Scan for the cell matching the given text and deliver its [X, Y] coordinate at center. 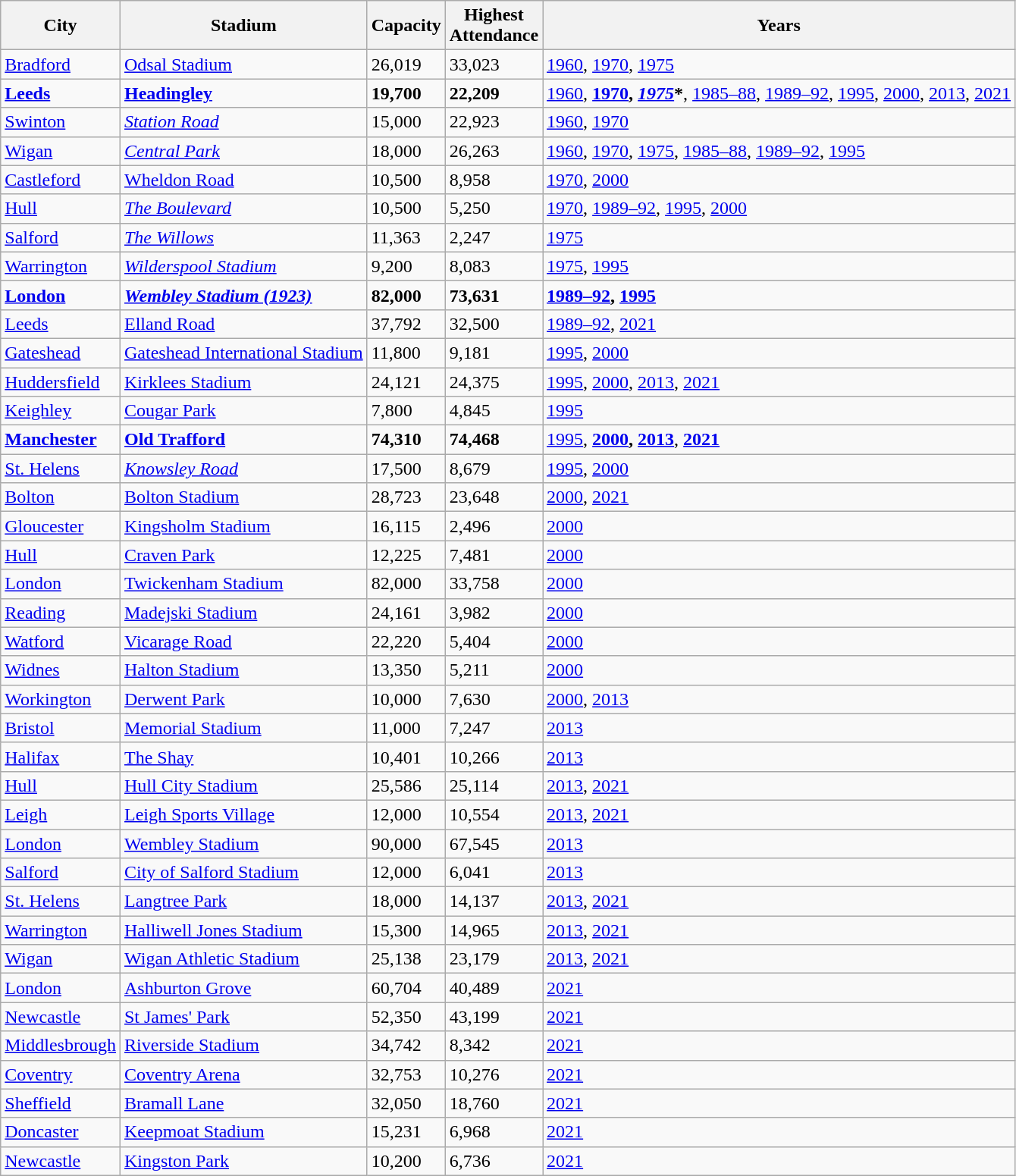
Huddersfield [61, 381]
7,247 [494, 728]
Coventry Arena [243, 1074]
24,375 [494, 381]
Odsal Stadium [243, 64]
28,723 [406, 497]
1960, 1970, 1975, 1985–88, 1989–92, 1995 [779, 151]
8,958 [494, 180]
Vicarage Road [243, 641]
16,115 [406, 526]
Wembley Stadium (1923) [243, 295]
4,845 [494, 411]
Halliwell Jones Stadium [243, 930]
18,760 [494, 1103]
1970, 1989–92, 1995, 2000 [779, 209]
Bramall Lane [243, 1103]
Sheffield [61, 1103]
33,758 [494, 584]
2000, 2021 [779, 497]
Central Park [243, 151]
17,500 [406, 469]
Doncaster [61, 1132]
1960, 1970, 1975*, 1985–88, 1989–92, 1995, 2000, 2013, 2021 [779, 93]
HighestAttendance [494, 26]
7,481 [494, 555]
34,742 [406, 1046]
6,736 [494, 1161]
2000, 2013 [779, 699]
Reading [61, 613]
Kingston Park [243, 1161]
Kirklees Stadium [243, 381]
Middlesbrough [61, 1046]
1989–92, 1995 [779, 295]
1995 [779, 411]
Knowsley Road [243, 469]
74,468 [494, 440]
11,363 [406, 237]
7,630 [494, 699]
5,211 [494, 670]
The Boulevard [243, 209]
City of Salford Stadium [243, 873]
12,225 [406, 555]
10,200 [406, 1161]
74,310 [406, 440]
Widnes [61, 670]
Castleford [61, 180]
Bolton [61, 497]
The Shay [243, 757]
Bolton Stadium [243, 497]
67,545 [494, 844]
26,263 [494, 151]
60,704 [406, 988]
90,000 [406, 844]
Coventry [61, 1074]
6,041 [494, 873]
26,019 [406, 64]
1989–92, 2021 [779, 324]
32,753 [406, 1074]
Years [779, 26]
15,300 [406, 930]
6,968 [494, 1132]
24,161 [406, 613]
25,114 [494, 786]
8,342 [494, 1046]
2,247 [494, 237]
10,000 [406, 699]
Stadium [243, 26]
Bristol [61, 728]
Gateshead International Stadium [243, 353]
7,800 [406, 411]
2,496 [494, 526]
9,181 [494, 353]
Watford [61, 641]
Bradford [61, 64]
8,083 [494, 266]
3,982 [494, 613]
Wheldon Road [243, 180]
Gateshead [61, 353]
Elland Road [243, 324]
10,266 [494, 757]
22,209 [494, 93]
Wembley Stadium [243, 844]
1975 [779, 237]
14,137 [494, 902]
23,179 [494, 959]
Madejski Stadium [243, 613]
25,586 [406, 786]
Workington [61, 699]
Cougar Park [243, 411]
Station Road [243, 122]
1975, 1995 [779, 266]
23,648 [494, 497]
Wigan Athletic Stadium [243, 959]
19,700 [406, 93]
Gloucester [61, 526]
Riverside Stadium [243, 1046]
11,800 [406, 353]
Langtree Park [243, 902]
Manchester [61, 440]
Swinton [61, 122]
22,923 [494, 122]
1960, 1970 [779, 122]
43,199 [494, 1017]
25,138 [406, 959]
14,965 [494, 930]
Capacity [406, 26]
Ashburton Grove [243, 988]
37,792 [406, 324]
Keepmoat Stadium [243, 1132]
1970, 2000 [779, 180]
Memorial Stadium [243, 728]
Keighley [61, 411]
City [61, 26]
15,231 [406, 1132]
73,631 [494, 295]
11,000 [406, 728]
Headingley [243, 93]
10,276 [494, 1074]
The Willows [243, 237]
Leigh [61, 814]
32,500 [494, 324]
Halifax [61, 757]
40,489 [494, 988]
Twickenham Stadium [243, 584]
Old Trafford [243, 440]
Leigh Sports Village [243, 814]
Derwent Park [243, 699]
Halton Stadium [243, 670]
24,121 [406, 381]
1960, 1970, 1975 [779, 64]
52,350 [406, 1017]
5,250 [494, 209]
Hull City Stadium [243, 786]
5,404 [494, 641]
22,220 [406, 641]
10,401 [406, 757]
33,023 [494, 64]
St James' Park [243, 1017]
15,000 [406, 122]
9,200 [406, 266]
13,350 [406, 670]
10,554 [494, 814]
Craven Park [243, 555]
Wilderspool Stadium [243, 266]
32,050 [406, 1103]
Kingsholm Stadium [243, 526]
8,679 [494, 469]
